Detect which cell encompasses the target text, then output its [x, y] center coordinate. 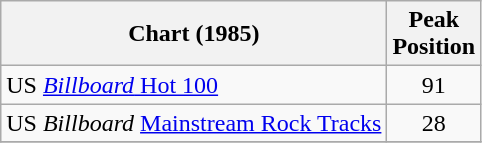
PeakPosition [434, 34]
28 [434, 123]
US Billboard Mainstream Rock Tracks [194, 123]
Chart (1985) [194, 34]
US Billboard Hot 100 [194, 85]
91 [434, 85]
